Detect which cell encompasses the target text, then output its (X, Y) center coordinate. 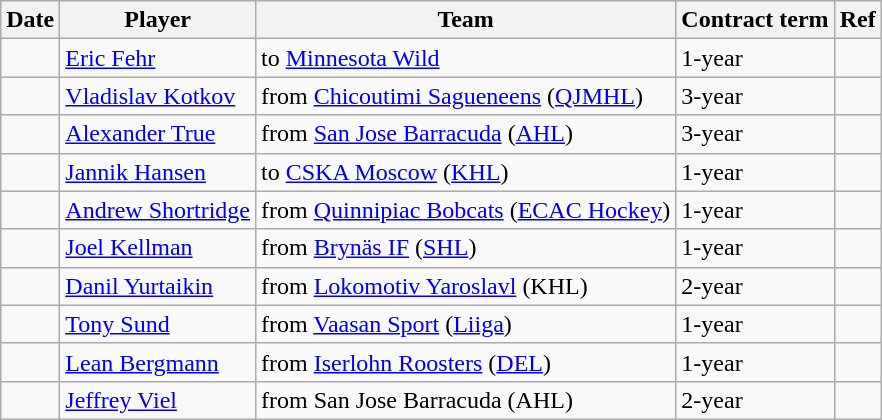
Jannik Hansen (158, 172)
Tony Sund (158, 324)
Lean Bergmann (158, 362)
from Brynäs IF (SHL) (465, 248)
to Minnesota Wild (465, 58)
Contract term (755, 20)
from Vaasan Sport (Liiga) (465, 324)
Danil Yurtaikin (158, 286)
from Quinnipiac Bobcats (ECAC Hockey) (465, 210)
Joel Kellman (158, 248)
Alexander True (158, 134)
Ref (858, 20)
Player (158, 20)
Team (465, 20)
from Chicoutimi Sagueneens (QJMHL) (465, 96)
Jeffrey Viel (158, 400)
Vladislav Kotkov (158, 96)
Eric Fehr (158, 58)
to CSKA Moscow (KHL) (465, 172)
Date (30, 20)
from Lokomotiv Yaroslavl (KHL) (465, 286)
Andrew Shortridge (158, 210)
from Iserlohn Roosters (DEL) (465, 362)
